Provide the [x, y] coordinate of the cell's center where the given text is located.  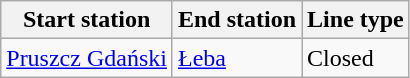
Pruszcz Gdański [87, 58]
End station [236, 20]
Start station [87, 20]
Line type [356, 20]
Łeba [236, 58]
Closed [356, 58]
